Return the [X, Y] coordinate for the center point of the cell that contains the specified text.  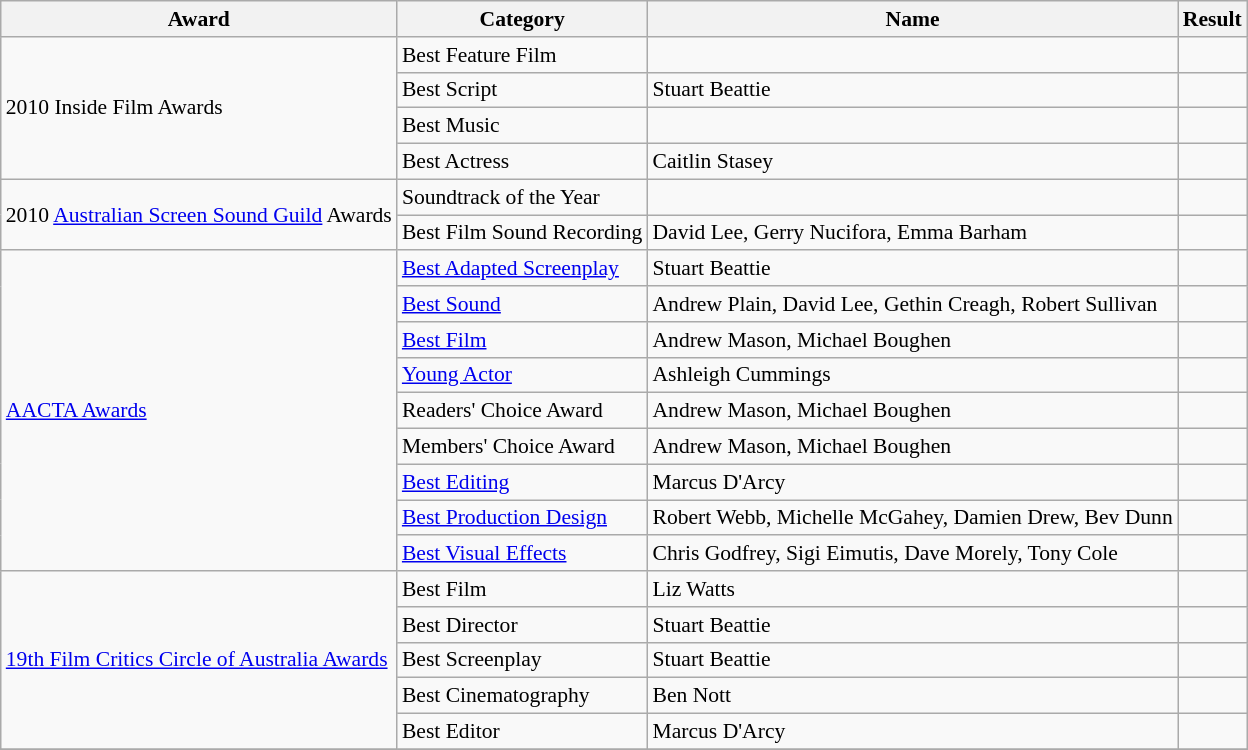
2010 Inside Film Awards [199, 108]
Best Visual Effects [522, 554]
Best Editor [522, 732]
Best Sound [522, 304]
Members' Choice Award [522, 447]
Result [1212, 19]
Best Film Sound Recording [522, 233]
Best Cinematography [522, 696]
Best Adapted Screenplay [522, 269]
Name [912, 19]
Ben Nott [912, 696]
Best Screenplay [522, 660]
Best Editing [522, 482]
2010 Australian Screen Sound Guild Awards [199, 214]
Best Actress [522, 162]
Best Feature Film [522, 55]
Category [522, 19]
Andrew Plain, David Lee, Gethin Creagh, Robert Sullivan [912, 304]
Soundtrack of the Year [522, 197]
Ashleigh Cummings [912, 375]
Award [199, 19]
Best Director [522, 625]
David Lee, Gerry Nucifora, Emma Barham [912, 233]
AACTA Awards [199, 412]
Chris Godfrey, Sigi Eimutis, Dave Morely, Tony Cole [912, 554]
Robert Webb, Michelle McGahey, Damien Drew, Bev Dunn [912, 518]
19th Film Critics Circle of Australia Awards [199, 660]
Best Music [522, 126]
Best Script [522, 90]
Readers' Choice Award [522, 411]
Liz Watts [912, 589]
Young Actor [522, 375]
Best Production Design [522, 518]
Caitlin Stasey [912, 162]
